Identify which cell holds the provided text, then report its (x, y) central coordinate. 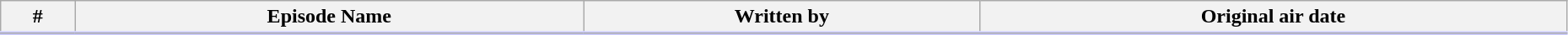
Original air date (1274, 17)
# (38, 17)
Written by (782, 17)
Episode Name (329, 17)
